Find where the given text appears and provide that cell's center as [x, y] coordinate. 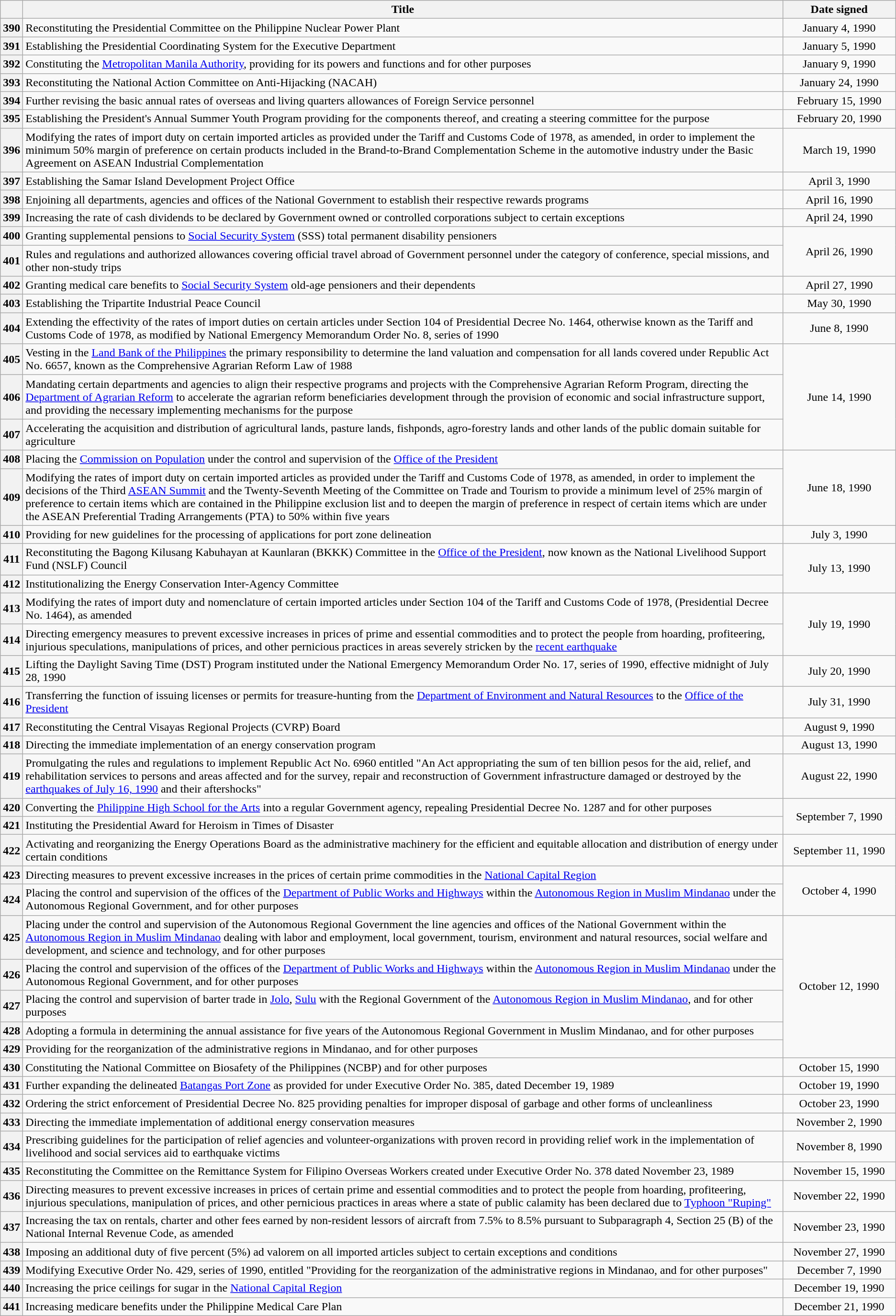
399 [11, 217]
395 [11, 119]
433 [11, 1122]
December 19, 1990 [839, 1288]
410 [11, 534]
413 [11, 608]
436 [11, 1196]
441 [11, 1306]
409 [11, 497]
October 15, 1990 [839, 1067]
September 7, 1990 [839, 817]
400 [11, 236]
Further revising the basic annual rates of overseas and living quarters allowances of Foreign Service personnel [403, 101]
430 [11, 1067]
435 [11, 1171]
April 27, 1990 [839, 285]
Title [403, 10]
Constituting the National Committee on Biosafety of the Philippines (NCBP) and for other purposes [403, 1067]
394 [11, 101]
August 13, 1990 [839, 745]
390 [11, 28]
November 8, 1990 [839, 1146]
February 15, 1990 [839, 101]
Enjoining all departments, agencies and offices of the National Government to establish their respective rewards programs [403, 199]
October 12, 1990 [839, 987]
423 [11, 875]
June 18, 1990 [839, 488]
434 [11, 1146]
431 [11, 1085]
April 24, 1990 [839, 217]
Placing the Commission on Population under the control and supervision of the Office of the President [403, 459]
427 [11, 1006]
404 [11, 329]
Establishing the Presidential Coordinating System for the Executive Department [403, 46]
November 23, 1990 [839, 1227]
Reconstituting the Committee on the Remittance System for Filipino Overseas Workers created under Executive Order No. 378 dated November 23, 1989 [403, 1171]
August 9, 1990 [839, 726]
Date signed [839, 10]
July 19, 1990 [839, 624]
October 23, 1990 [839, 1103]
411 [11, 559]
420 [11, 807]
November 27, 1990 [839, 1252]
418 [11, 745]
April 3, 1990 [839, 181]
November 15, 1990 [839, 1171]
January 4, 1990 [839, 28]
408 [11, 459]
December 7, 1990 [839, 1270]
Institutionalizing the Energy Conservation Inter-Agency Committee [403, 584]
Converting the Philippine High School for the Arts into a regular Government agency, repealing Presidential Decree No. 1287 and for other purposes [403, 807]
June 14, 1990 [839, 397]
405 [11, 359]
July 31, 1990 [839, 702]
Instituting the Presidential Award for Heroism in Times of Disaster [403, 826]
October 4, 1990 [839, 891]
428 [11, 1031]
403 [11, 304]
415 [11, 670]
Reconstituting the Central Visayas Regional Projects (CVRP) Board [403, 726]
July 20, 1990 [839, 670]
414 [11, 640]
May 30, 1990 [839, 304]
438 [11, 1252]
Establishing the Samar Island Development Project Office [403, 181]
417 [11, 726]
Directing the immediate implementation of an energy conservation program [403, 745]
429 [11, 1049]
Imposing an additional duty of five percent (5%) ad valorem on all imported articles subject to certain exceptions and conditions [403, 1252]
392 [11, 64]
Directing measures to prevent excessive increases in the prices of certain prime commodities in the National Capital Region [403, 875]
Providing for new guidelines for the processing of applications for port zone delineation [403, 534]
November 22, 1990 [839, 1196]
412 [11, 584]
October 19, 1990 [839, 1085]
398 [11, 199]
Granting medical care benefits to Social Security System old-age pensioners and their dependents [403, 285]
Increasing the rate of cash dividends to be declared by Government owned or controlled corporations subject to certain exceptions [403, 217]
Increasing the price ceilings for sugar in the National Capital Region [403, 1288]
January 5, 1990 [839, 46]
440 [11, 1288]
April 26, 1990 [839, 251]
424 [11, 899]
January 9, 1990 [839, 64]
Constituting the Metropolitan Manila Authority, providing for its powers and functions and for other purposes [403, 64]
426 [11, 975]
July 3, 1990 [839, 534]
August 22, 1990 [839, 776]
396 [11, 150]
March 19, 1990 [839, 150]
Increasing medicare benefits under the Philippine Medical Care Plan [403, 1306]
September 11, 1990 [839, 851]
402 [11, 285]
437 [11, 1227]
Directing the immediate implementation of additional energy conservation measures [403, 1122]
Granting supplemental pensions to Social Security System (SSS) total permanent disability pensioners [403, 236]
432 [11, 1103]
416 [11, 702]
425 [11, 937]
February 20, 1990 [839, 119]
Reconstituting the Presidential Committee on the Philippine Nuclear Power Plant [403, 28]
406 [11, 397]
393 [11, 82]
419 [11, 776]
Further expanding the delineated Batangas Port Zone as provided for under Executive Order No. 385, dated December 19, 1989 [403, 1085]
Establishing the President's Annual Summer Youth Program providing for the components thereof, and creating a steering committee for the purpose [403, 119]
Ordering the strict enforcement of Presidential Decree No. 825 providing penalties for improper disposal of garbage and other forms of uncleanliness [403, 1103]
Establishing the Tripartite Industrial Peace Council [403, 304]
397 [11, 181]
Providing for the reorganization of the administrative regions in Mindanao, and for other purposes [403, 1049]
391 [11, 46]
421 [11, 826]
June 8, 1990 [839, 329]
422 [11, 851]
January 24, 1990 [839, 82]
439 [11, 1270]
April 16, 1990 [839, 199]
November 2, 1990 [839, 1122]
Reconstituting the National Action Committee on Anti-Hijacking (NACAH) [403, 82]
December 21, 1990 [839, 1306]
407 [11, 435]
401 [11, 261]
July 13, 1990 [839, 568]
